Search for the cell housing the specified text and yield its (X, Y) center coordinate. 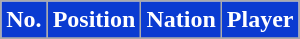
Position (94, 20)
Player (260, 20)
Nation (181, 20)
No. (24, 20)
